Determine the (x, y) coordinate at the center of the cell enclosing the given text.  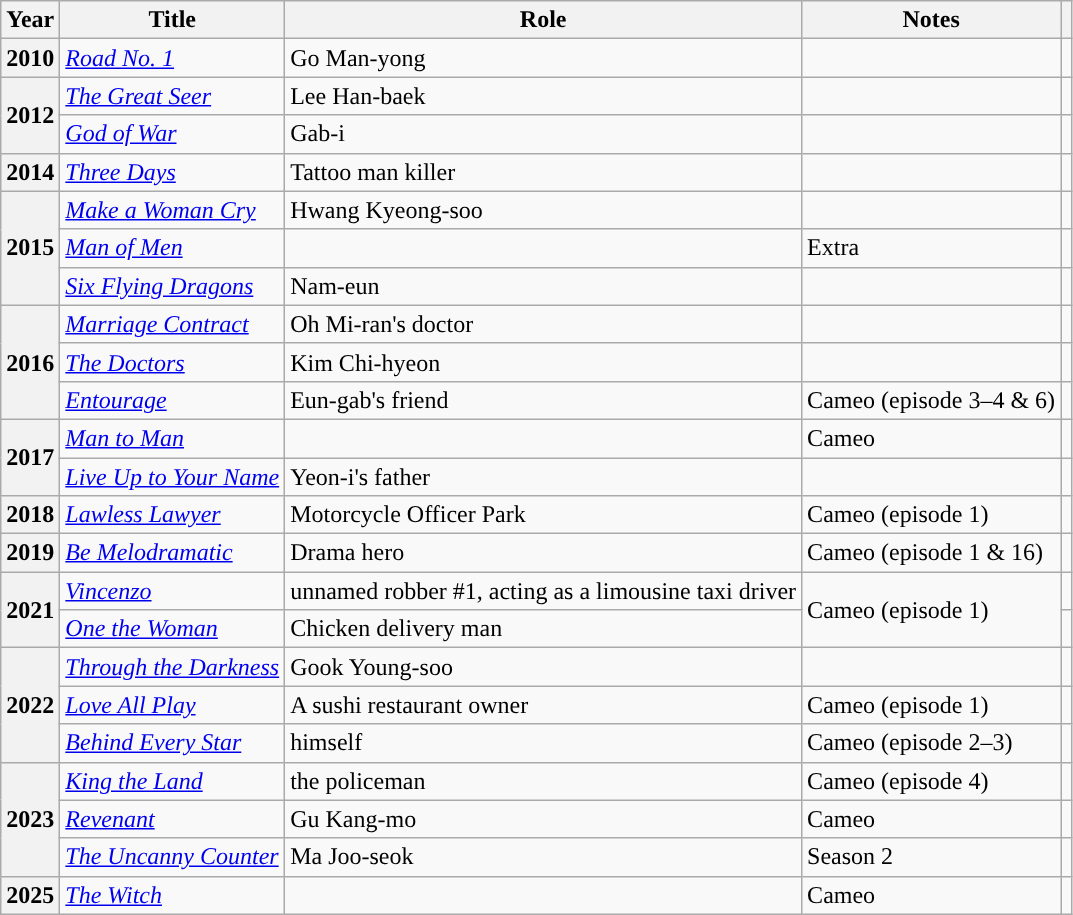
One the Woman (172, 629)
Behind Every Star (172, 743)
2022 (30, 705)
Live Up to Your Name (172, 477)
2010 (30, 58)
Tattoo man killer (544, 172)
The Witch (172, 895)
A sushi restaurant owner (544, 705)
Make a Woman Cry (172, 210)
2016 (30, 362)
Gu Kang-mo (544, 819)
Yeon-i's father (544, 477)
The Uncanny Counter (172, 857)
Vincenzo (172, 591)
Love All Play (172, 705)
The Great Seer (172, 96)
Title (172, 20)
2017 (30, 457)
Chicken delivery man (544, 629)
Gook Young-soo (544, 667)
unnamed robber #1, acting as a limousine taxi driver (544, 591)
Man of Men (172, 248)
Go Man-yong (544, 58)
Ma Joo-seok (544, 857)
Man to Man (172, 438)
Drama hero (544, 553)
Road No. 1 (172, 58)
Cameo (episode 3–4 & 6) (932, 400)
Through the Darkness (172, 667)
Marriage Contract (172, 324)
Cameo (episode 1 & 16) (932, 553)
2018 (30, 515)
Six Flying Dragons (172, 286)
2021 (30, 610)
King the Land (172, 781)
2025 (30, 895)
God of War (172, 134)
the policeman (544, 781)
Eun-gab's friend (544, 400)
Cameo (episode 4) (932, 781)
Motorcycle Officer Park (544, 515)
2014 (30, 172)
Role (544, 20)
himself (544, 743)
Year (30, 20)
Revenant (172, 819)
2023 (30, 819)
Season 2 (932, 857)
Kim Chi-hyeon (544, 362)
2019 (30, 553)
Lee Han-baek (544, 96)
The Doctors (172, 362)
Lawless Lawyer (172, 515)
2012 (30, 115)
Cameo (episode 2–3) (932, 743)
2015 (30, 248)
Gab-i (544, 134)
Nam-eun (544, 286)
Three Days (172, 172)
Extra (932, 248)
Oh Mi-ran's doctor (544, 324)
Entourage (172, 400)
Hwang Kyeong-soo (544, 210)
Notes (932, 20)
Be Melodramatic (172, 553)
